Search for the cell housing the specified text and yield its (x, y) center coordinate. 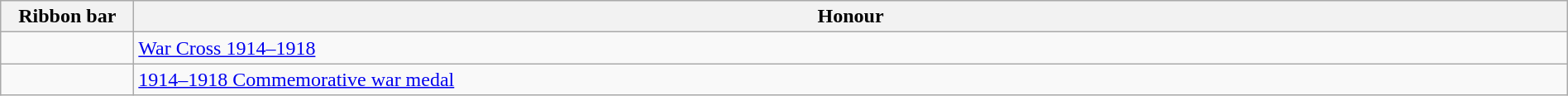
Ribbon bar (68, 17)
Honour (850, 17)
War Cross 1914–1918 (850, 48)
1914–1918 Commemorative war medal (850, 79)
